Detect which cell encompasses the target text, then output its [X, Y] center coordinate. 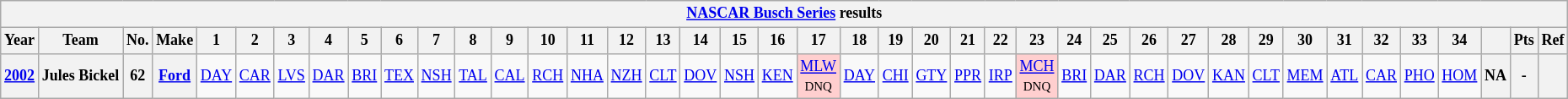
2002 [20, 76]
62 [138, 76]
16 [777, 41]
22 [1000, 41]
- [1524, 76]
20 [932, 41]
17 [818, 41]
14 [701, 41]
8 [473, 41]
15 [740, 41]
23 [1037, 41]
30 [1305, 41]
KAN [1229, 76]
Make [175, 41]
12 [626, 41]
ATL [1345, 76]
NZH [626, 76]
25 [1111, 41]
1 [216, 41]
PPR [968, 76]
HOM [1460, 76]
27 [1189, 41]
NASCAR Busch Series results [784, 14]
32 [1382, 41]
Ford [175, 76]
Year [20, 41]
Jules Bickel [80, 76]
33 [1420, 41]
6 [400, 41]
10 [548, 41]
NA [1496, 76]
2 [255, 41]
Pts [1524, 41]
29 [1266, 41]
7 [437, 41]
13 [663, 41]
MCHDNQ [1037, 76]
Team [80, 41]
NHA [588, 76]
KEN [777, 76]
21 [968, 41]
11 [588, 41]
24 [1074, 41]
18 [859, 41]
5 [364, 41]
CHI [895, 76]
26 [1149, 41]
TAL [473, 76]
CAL [509, 76]
PHO [1420, 76]
LVS [292, 76]
4 [329, 41]
MLWDNQ [818, 76]
3 [292, 41]
MEM [1305, 76]
34 [1460, 41]
TEX [400, 76]
28 [1229, 41]
Ref [1553, 41]
No. [138, 41]
9 [509, 41]
31 [1345, 41]
IRP [1000, 76]
19 [895, 41]
GTY [932, 76]
